Return the (x, y) coordinate for the center point of the cell that contains the specified text.  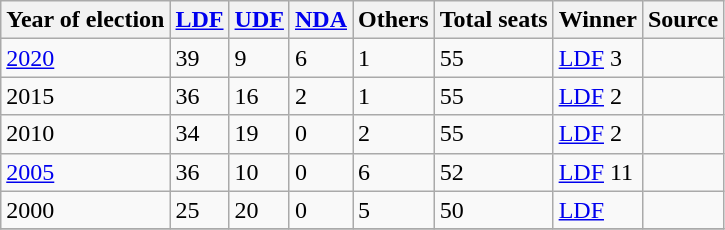
34 (200, 134)
9 (259, 58)
50 (494, 210)
Others (394, 20)
Source (682, 20)
NDA (320, 20)
UDF (259, 20)
2005 (86, 172)
20 (259, 210)
2000 (86, 210)
Total seats (494, 20)
LDF 11 (598, 172)
10 (259, 172)
52 (494, 172)
39 (200, 58)
Winner (598, 20)
19 (259, 134)
LDF 3 (598, 58)
Year of election (86, 20)
25 (200, 210)
2020 (86, 58)
2010 (86, 134)
2015 (86, 96)
5 (394, 210)
16 (259, 96)
